From the cell containing the given text, extract its center point as (x, y) coordinate. 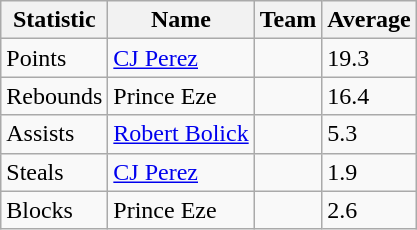
Steals (54, 172)
Assists (54, 134)
Rebounds (54, 96)
19.3 (370, 58)
Statistic (54, 20)
Robert Bolick (181, 134)
Name (181, 20)
5.3 (370, 134)
Points (54, 58)
16.4 (370, 96)
Team (288, 20)
2.6 (370, 210)
Blocks (54, 210)
Average (370, 20)
1.9 (370, 172)
